Return (X, Y) of the center of cell containing provided text 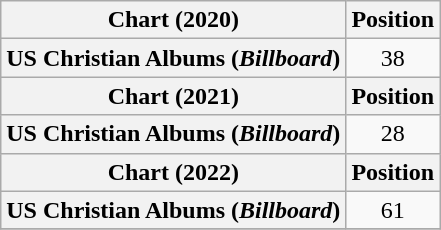
Chart (2021) (174, 96)
38 (393, 58)
61 (393, 210)
28 (393, 134)
Chart (2020) (174, 20)
Chart (2022) (174, 172)
